Determine the [x, y] coordinate at the center of the cell enclosing the given text.  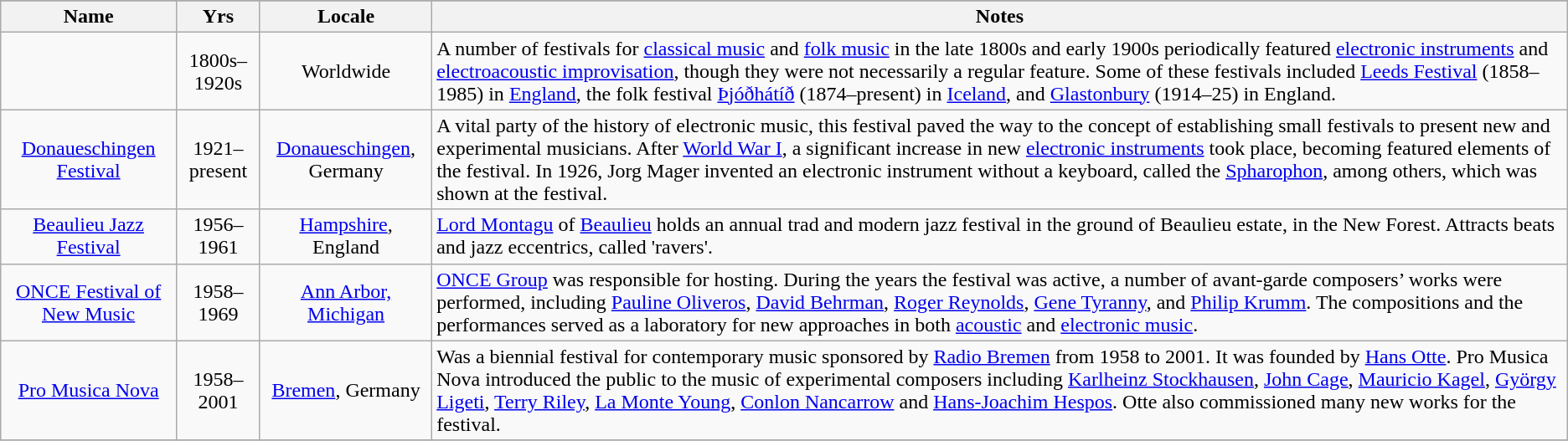
Hampshire, England [345, 236]
Pro Musica Nova [89, 390]
1958–2001 [218, 390]
Worldwide [345, 71]
1921– present [218, 159]
Notes [1000, 17]
Beaulieu Jazz Festival [89, 236]
Donaueschingen Festival [89, 159]
Yrs [218, 17]
Locale [345, 17]
Donaueschingen, Germany [345, 159]
Bremen, Germany [345, 390]
Name [89, 17]
1958–1969 [218, 302]
ONCE Festival of New Music [89, 302]
1956–1961 [218, 236]
Ann Arbor, Michigan [345, 302]
1800s–1920s [218, 71]
